Return the [x, y] coordinate for the center point of the cell that contains the specified text.  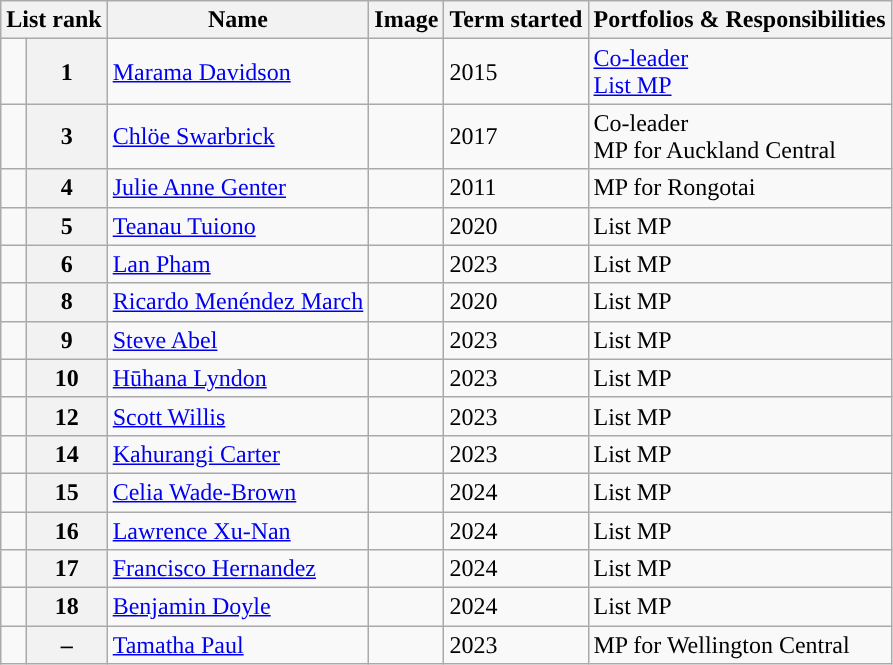
3 [66, 136]
1 [66, 72]
– [66, 645]
2017 [516, 136]
Marama Davidson [238, 72]
Julie Anne Genter [238, 188]
Benjamin Doyle [238, 607]
14 [66, 454]
Co-leaderMP for Auckland Central [740, 136]
List rank [54, 20]
Term started [516, 20]
15 [66, 492]
MP for Rongotai [740, 188]
Hūhana Lyndon [238, 378]
Lan Pham [238, 264]
17 [66, 569]
4 [66, 188]
Celia Wade-Brown [238, 492]
18 [66, 607]
9 [66, 340]
Image [406, 20]
12 [66, 416]
8 [66, 302]
2015 [516, 72]
Tamatha Paul [238, 645]
Kahurangi Carter [238, 454]
MP for Wellington Central [740, 645]
2011 [516, 188]
Steve Abel [238, 340]
Lawrence Xu-Nan [238, 531]
Co-leaderList MP [740, 72]
Chlöe Swarbrick [238, 136]
Name [238, 20]
Francisco Hernandez [238, 569]
Ricardo Menéndez March [238, 302]
10 [66, 378]
6 [66, 264]
Teanau Tuiono [238, 226]
Portfolios & Responsibilities [740, 20]
Scott Willis [238, 416]
16 [66, 531]
5 [66, 226]
